Extract the (x, y) coordinate from the center of the cell holding the provided text.  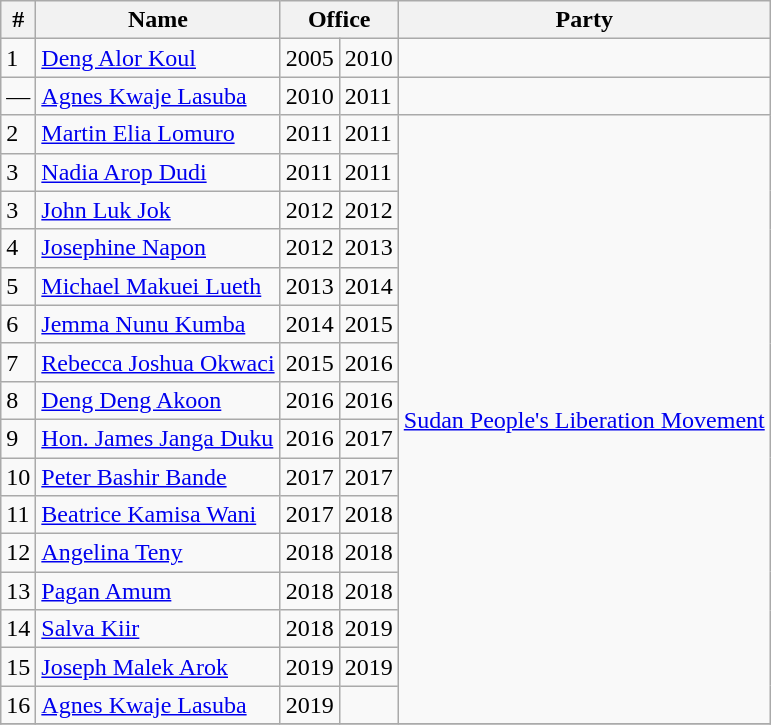
Name (158, 20)
10 (18, 477)
Joseph Malek Arok (158, 667)
Peter Bashir Bande (158, 477)
15 (18, 667)
Beatrice Kamisa Wani (158, 515)
16 (18, 705)
— (18, 96)
Josephine Napon (158, 248)
Deng Deng Akoon (158, 400)
Salva Kiir (158, 629)
7 (18, 362)
Deng Alor Koul (158, 58)
Sudan People's Liberation Movement (584, 420)
8 (18, 400)
# (18, 20)
John Luk Jok (158, 210)
14 (18, 629)
Nadia Arop Dudi (158, 172)
1 (18, 58)
Martin Elia Lomuro (158, 134)
Hon. James Janga Duku (158, 438)
9 (18, 438)
11 (18, 515)
Party (584, 20)
Pagan Amum (158, 591)
13 (18, 591)
4 (18, 248)
Office (339, 20)
2 (18, 134)
Angelina Teny (158, 553)
Jemma Nunu Kumba (158, 324)
Rebecca Joshua Okwaci (158, 362)
2005 (310, 58)
12 (18, 553)
Michael Makuei Lueth (158, 286)
6 (18, 324)
5 (18, 286)
